Return [x, y] of the center of cell containing provided text 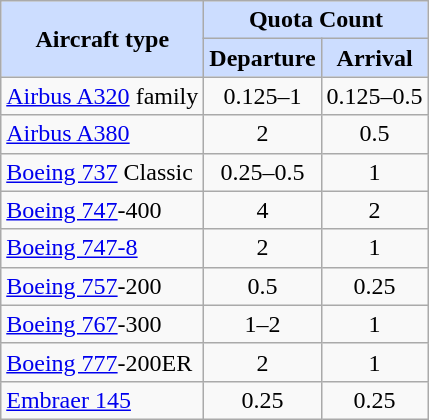
Departure [262, 58]
Airbus A380 [102, 134]
Arrival [374, 58]
0.125–0.5 [374, 96]
Boeing 777-200ER [102, 362]
Boeing 747-400 [102, 210]
4 [262, 210]
Boeing 767-300 [102, 324]
Embraer 145 [102, 400]
Airbus A320 family [102, 96]
Boeing 747-8 [102, 248]
Boeing 737 Classic [102, 172]
Quota Count [316, 20]
Boeing 757-200 [102, 286]
Aircraft type [102, 39]
0.125–1 [262, 96]
1–2 [262, 324]
0.25–0.5 [262, 172]
